Identify which cell holds the provided text, then report its [x, y] central coordinate. 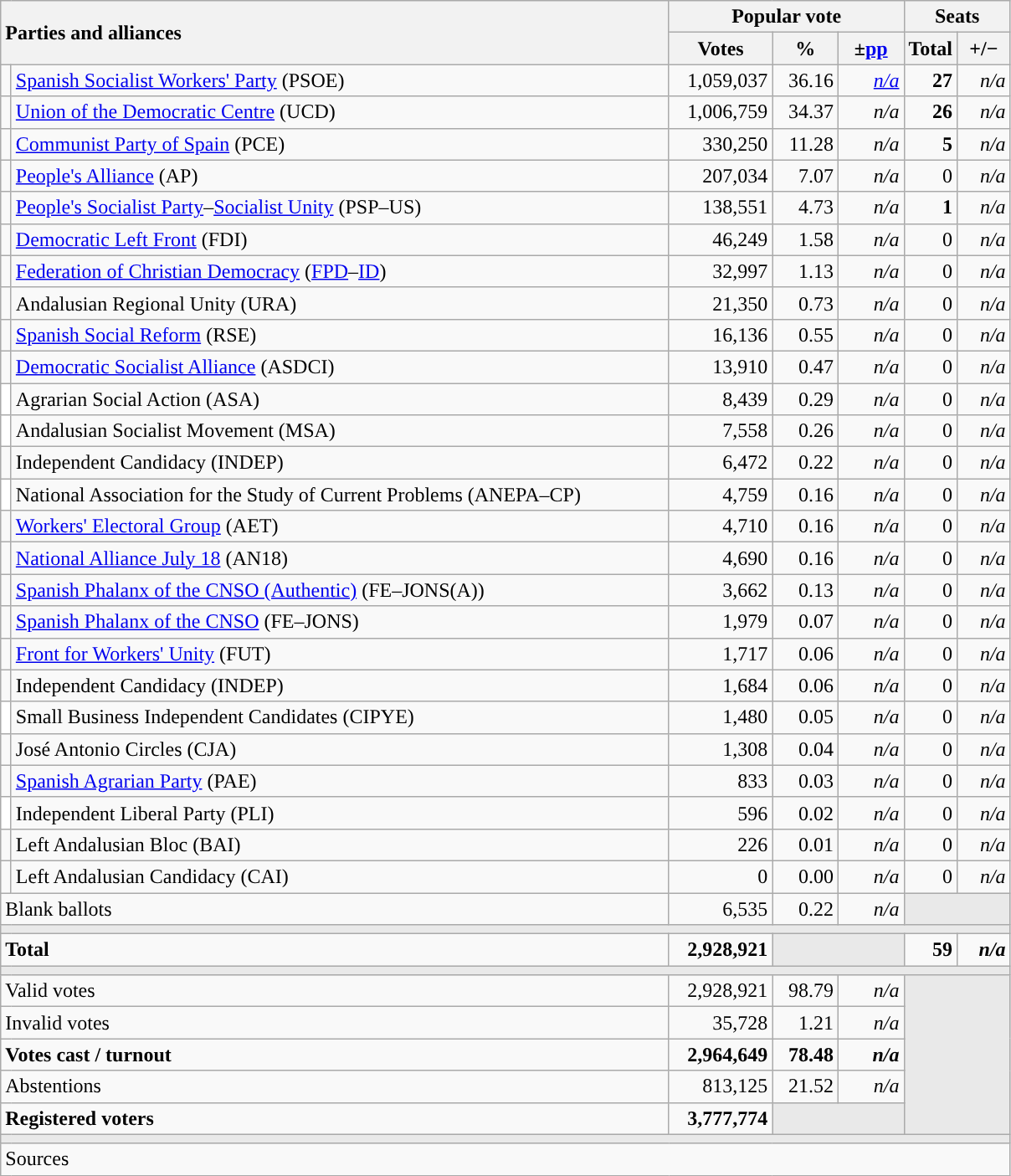
Independent Liberal Party (PLI) [340, 813]
0.01 [805, 845]
Spanish Phalanx of the CNSO (Authentic) (FE–JONS(A)) [340, 590]
Small Business Independent Candidates (CIPYE) [340, 717]
Spanish Socialist Workers' Party (PSOE) [340, 80]
Federation of Christian Democracy (FPD–ID) [340, 271]
1.58 [805, 239]
0.07 [805, 622]
Spanish Phalanx of the CNSO (FE–JONS) [340, 622]
13,910 [721, 367]
+/− [984, 49]
32,997 [721, 271]
People's Socialist Party–Socialist Unity (PSP–US) [340, 208]
0.02 [805, 813]
11.28 [805, 144]
0.05 [805, 717]
Votes [721, 49]
1,684 [721, 686]
7,558 [721, 431]
21.52 [805, 1086]
Invalid votes [335, 1023]
0.55 [805, 335]
Agrarian Social Action (ASA) [340, 399]
16,136 [721, 335]
4.73 [805, 208]
National Alliance July 18 (AN18) [340, 558]
226 [721, 845]
330,250 [721, 144]
7.07 [805, 176]
813,125 [721, 1086]
6,535 [721, 908]
Communist Party of Spain (PCE) [340, 144]
0.73 [805, 303]
Front for Workers' Unity (FUT) [340, 654]
People's Alliance (AP) [340, 176]
1,059,037 [721, 80]
Democratic Socialist Alliance (ASDCI) [340, 367]
59 [931, 950]
0.29 [805, 399]
Sources [505, 1159]
36.16 [805, 80]
Andalusian Socialist Movement (MSA) [340, 431]
1.21 [805, 1023]
Democratic Left Front (FDI) [340, 239]
Registered voters [335, 1118]
596 [721, 813]
34.37 [805, 112]
46,249 [721, 239]
Abstentions [335, 1086]
1.13 [805, 271]
207,034 [721, 176]
National Association for the Study of Current Problems (ANEPA–CP) [340, 495]
Popular vote [787, 17]
Valid votes [335, 991]
±pp [870, 49]
Parties and alliances [335, 33]
Seats [957, 17]
Left Andalusian Bloc (BAI) [340, 845]
Union of the Democratic Centre (UCD) [340, 112]
Votes cast / turnout [335, 1055]
0.47 [805, 367]
Spanish Social Reform (RSE) [340, 335]
6,472 [721, 463]
4,690 [721, 558]
4,759 [721, 495]
Spanish Agrarian Party (PAE) [340, 781]
3,662 [721, 590]
3,777,774 [721, 1118]
0.03 [805, 781]
José Antonio Circles (CJA) [340, 749]
833 [721, 781]
98.79 [805, 991]
0.00 [805, 876]
1 [931, 208]
% [805, 49]
Workers' Electoral Group (AET) [340, 526]
0.13 [805, 590]
4,710 [721, 526]
35,728 [721, 1023]
Left Andalusian Candidacy (CAI) [340, 876]
1,480 [721, 717]
2,964,649 [721, 1055]
1,006,759 [721, 112]
78.48 [805, 1055]
21,350 [721, 303]
5 [931, 144]
0.26 [805, 431]
1,979 [721, 622]
1,308 [721, 749]
26 [931, 112]
Blank ballots [335, 908]
138,551 [721, 208]
8,439 [721, 399]
Andalusian Regional Unity (URA) [340, 303]
0.04 [805, 749]
1,717 [721, 654]
27 [931, 80]
